Provide the (X, Y) coordinate of the cell's center where the given text is located.  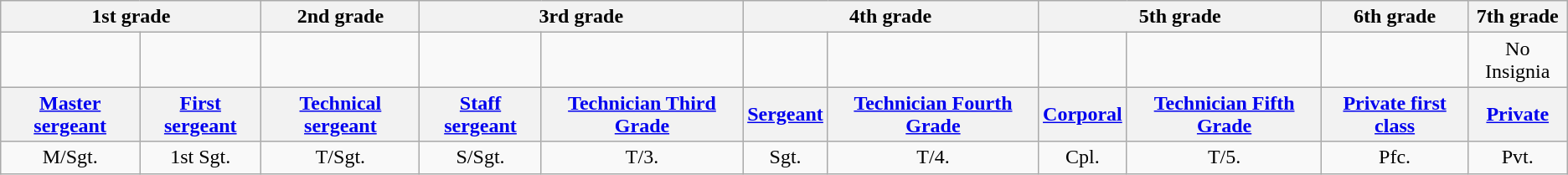
Private first class (1395, 114)
1st Sgt. (201, 157)
T/Sgt. (340, 157)
M/Sgt. (70, 157)
Technician Fourth Grade (933, 114)
Staff sergeant (481, 114)
T/4. (933, 157)
Cpl. (1083, 157)
Technical sergeant (340, 114)
5th grade (1180, 17)
Master sergeant (70, 114)
Pvt. (1518, 157)
S/Sgt. (481, 157)
6th grade (1395, 17)
T/3. (642, 157)
Private (1518, 114)
7th grade (1518, 17)
4th grade (891, 17)
1st grade (131, 17)
No Insignia (1518, 60)
Pfc. (1395, 157)
Sgt. (786, 157)
T/5. (1225, 157)
Sergeant (786, 114)
Corporal (1083, 114)
Technician Third Grade (642, 114)
First sergeant (201, 114)
2nd grade (340, 17)
Technician Fifth Grade (1225, 114)
3rd grade (581, 17)
